Capture the cell that displays the provided text and extract its (x, y) central coordinate. 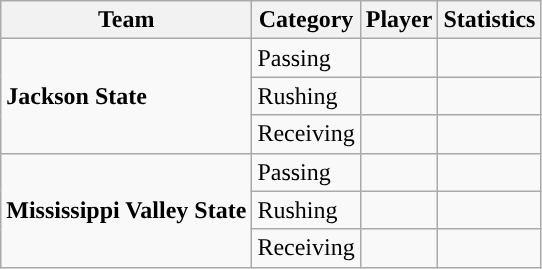
Category (306, 20)
Player (399, 20)
Statistics (490, 20)
Jackson State (126, 96)
Team (126, 20)
Mississippi Valley State (126, 210)
